Identify which cell holds the provided text, then report its [x, y] central coordinate. 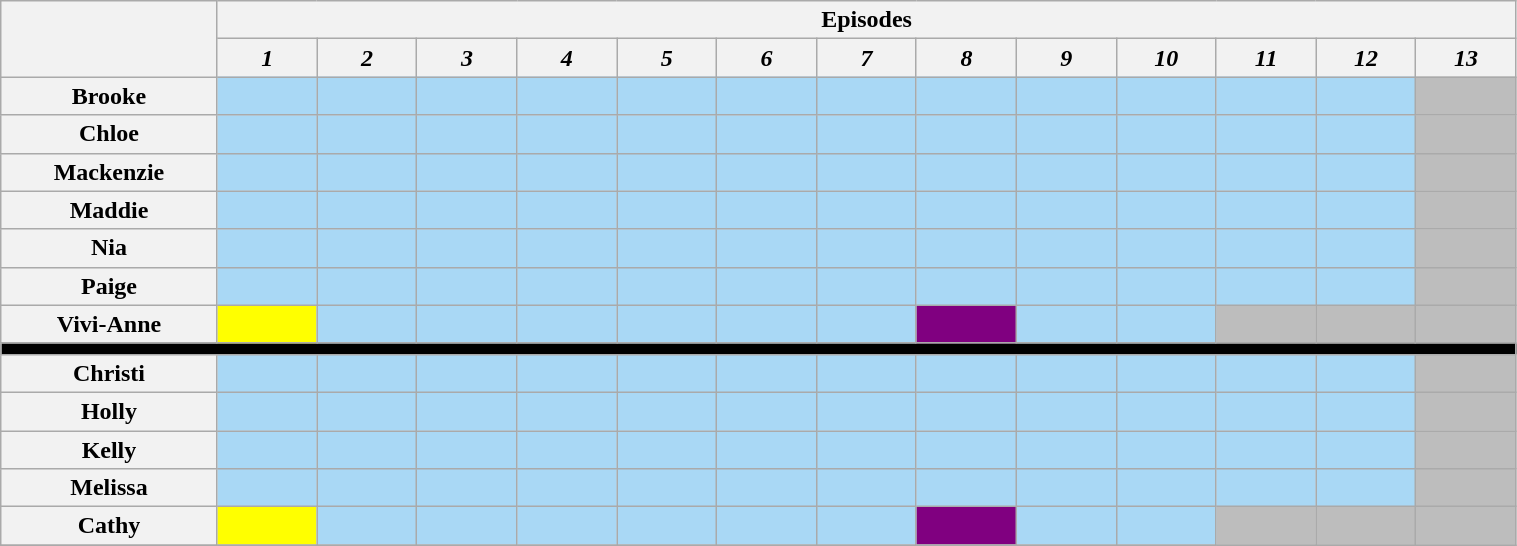
5 [667, 58]
Melissa [109, 488]
2 [367, 58]
7 [867, 58]
Maddie [109, 210]
10 [1166, 58]
11 [1266, 58]
12 [1366, 58]
Chloe [109, 134]
13 [1466, 58]
8 [966, 58]
3 [467, 58]
Nia [109, 248]
Mackenzie [109, 172]
Christi [109, 373]
1 [267, 58]
4 [567, 58]
Kelly [109, 449]
9 [1066, 58]
Cathy [109, 526]
Holly [109, 411]
6 [767, 58]
Episodes [866, 20]
Vivi-Anne [109, 324]
Paige [109, 286]
Brooke [109, 96]
